Output the (x, y) coordinate of the center of the cell containing the given text.  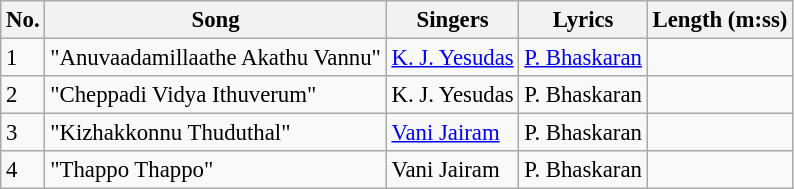
4 (23, 170)
1 (23, 58)
Singers (452, 20)
"Cheppadi Vidya Ithuverum" (216, 95)
"Kizhakkonnu Thuduthal" (216, 133)
Song (216, 20)
2 (23, 95)
No. (23, 20)
Lyrics (583, 20)
"Anuvaadamillaathe Akathu Vannu" (216, 58)
3 (23, 133)
"Thappo Thappo" (216, 170)
Length (m:ss) (720, 20)
